Search for the cell housing the specified text and yield its [x, y] center coordinate. 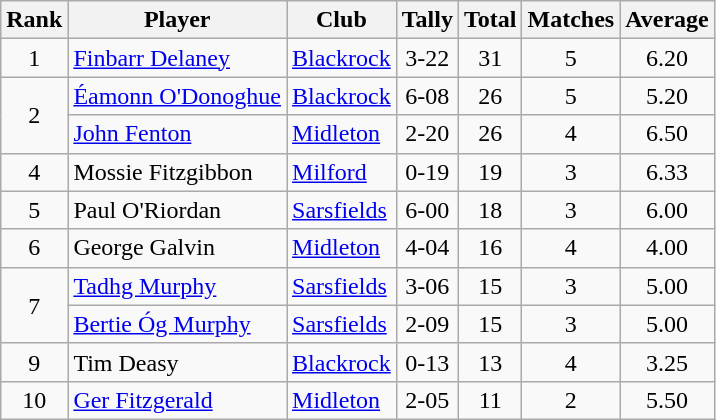
George Galvin [178, 248]
6.20 [668, 58]
6.50 [668, 134]
2-05 [427, 400]
11 [490, 400]
Player [178, 20]
6-00 [427, 210]
1 [34, 58]
4.00 [668, 248]
3.25 [668, 362]
Mossie Fitzgibbon [178, 172]
Matches [571, 20]
Club [342, 20]
Finbarr Delaney [178, 58]
Paul O'Riordan [178, 210]
13 [490, 362]
18 [490, 210]
Tally [427, 20]
31 [490, 58]
6.33 [668, 172]
3-22 [427, 58]
Average [668, 20]
Rank [34, 20]
10 [34, 400]
6 [34, 248]
6-08 [427, 96]
Tim Deasy [178, 362]
Ger Fitzgerald [178, 400]
John Fenton [178, 134]
2-20 [427, 134]
2-09 [427, 324]
Total [490, 20]
3-06 [427, 286]
Tadhg Murphy [178, 286]
4-04 [427, 248]
0-13 [427, 362]
6.00 [668, 210]
Éamonn O'Donoghue [178, 96]
0-19 [427, 172]
7 [34, 305]
9 [34, 362]
5.50 [668, 400]
Bertie Óg Murphy [178, 324]
5.20 [668, 96]
16 [490, 248]
19 [490, 172]
Milford [342, 172]
